Extract the (x, y) coordinate from the center of the cell holding the provided text.  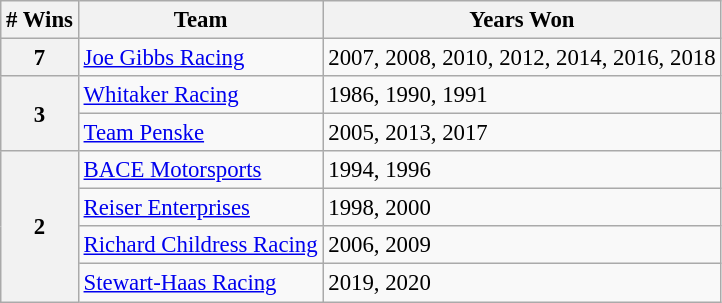
Whitaker Racing (200, 95)
Team (200, 20)
Joe Gibbs Racing (200, 58)
2 (40, 226)
1998, 2000 (522, 208)
1994, 1996 (522, 170)
2005, 2013, 2017 (522, 133)
Team Penske (200, 133)
7 (40, 58)
2019, 2020 (522, 283)
1986, 1990, 1991 (522, 95)
Stewart-Haas Racing (200, 283)
3 (40, 114)
# Wins (40, 20)
Reiser Enterprises (200, 208)
Richard Childress Racing (200, 245)
BACE Motorsports (200, 170)
2006, 2009 (522, 245)
2007, 2008, 2010, 2012, 2014, 2016, 2018 (522, 58)
Years Won (522, 20)
